Identify which cell holds the provided text, then report its (X, Y) central coordinate. 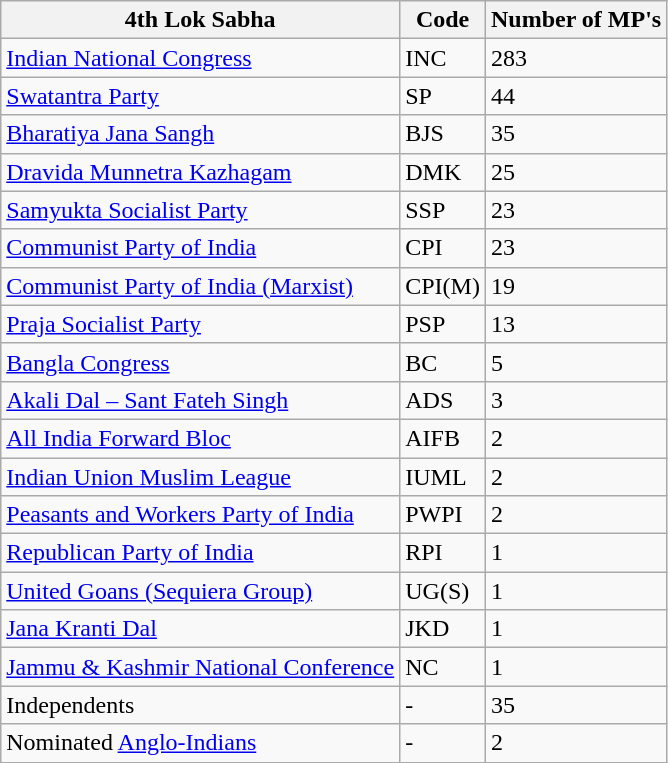
25 (576, 172)
Swatantra Party (200, 96)
Independents (200, 705)
Peasants and Workers Party of India (200, 515)
4th Lok Sabha (200, 20)
JKD (443, 629)
BC (443, 362)
Jammu & Kashmir National Conference (200, 667)
Republican Party of India (200, 553)
United Goans (Sequiera Group) (200, 591)
PWPI (443, 515)
Communist Party of India (Marxist) (200, 286)
SSP (443, 210)
Praja Socialist Party (200, 324)
44 (576, 96)
IUML (443, 477)
Dravida Munnetra Kazhagam (200, 172)
PSP (443, 324)
DMK (443, 172)
NC (443, 667)
CPI(M) (443, 286)
Communist Party of India (200, 248)
UG(S) (443, 591)
Jana Kranti Dal (200, 629)
Bangla Congress (200, 362)
All India Forward Bloc (200, 438)
Bharatiya Jana Sangh (200, 134)
5 (576, 362)
Code (443, 20)
3 (576, 400)
Number of MP's (576, 20)
283 (576, 58)
SP (443, 96)
CPI (443, 248)
Indian Union Muslim League (200, 477)
Akali Dal – Sant Fateh Singh (200, 400)
13 (576, 324)
BJS (443, 134)
RPI (443, 553)
Samyukta Socialist Party (200, 210)
Indian National Congress (200, 58)
19 (576, 286)
ADS (443, 400)
INC (443, 58)
AIFB (443, 438)
Nominated Anglo-Indians (200, 743)
